Determine the (X, Y) coordinate at the center of the cell enclosing the given text.  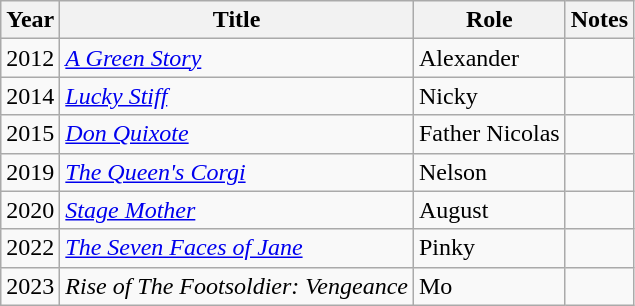
Year (30, 20)
2019 (30, 172)
The Seven Faces of Jane (237, 248)
2020 (30, 210)
Stage Mother (237, 210)
Title (237, 20)
2014 (30, 96)
A Green Story (237, 58)
The Queen's Corgi (237, 172)
Nelson (489, 172)
2015 (30, 134)
2022 (30, 248)
Role (489, 20)
Father Nicolas (489, 134)
Notes (599, 20)
Rise of The Footsoldier: Vengeance (237, 286)
Mo (489, 286)
Don Quixote (237, 134)
Lucky Stiff (237, 96)
August (489, 210)
Pinky (489, 248)
Nicky (489, 96)
Alexander (489, 58)
2023 (30, 286)
2012 (30, 58)
